Output the (X, Y) coordinate of the center of the cell containing the given text.  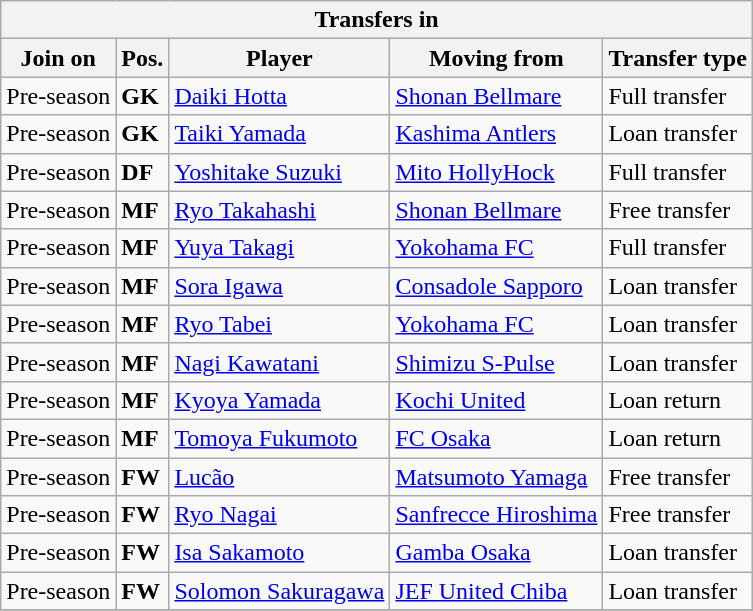
Kochi United (496, 400)
DF (142, 172)
Yoshitake Suzuki (280, 172)
Matsumoto Yamaga (496, 477)
Ryo Tabei (280, 324)
Kashima Antlers (496, 134)
Isa Sakamoto (280, 553)
Taiki Yamada (280, 134)
FC Osaka (496, 438)
Yuya Takagi (280, 248)
Moving from (496, 58)
Nagi Kawatani (280, 362)
Gamba Osaka (496, 553)
Ryo Nagai (280, 515)
Transfer type (678, 58)
Join on (58, 58)
Daiki Hotta (280, 96)
Kyoya Yamada (280, 400)
Ryo Takahashi (280, 210)
Tomoya Fukumoto (280, 438)
Solomon Sakuragawa (280, 591)
Transfers in (377, 20)
Sanfrecce Hiroshima (496, 515)
Shimizu S-Pulse (496, 362)
Sora Igawa (280, 286)
Pos. (142, 58)
JEF United Chiba (496, 591)
Mito HollyHock (496, 172)
Player (280, 58)
Consadole Sapporo (496, 286)
Lucão (280, 477)
